Output the [x, y] coordinate of the center of the cell containing the given text.  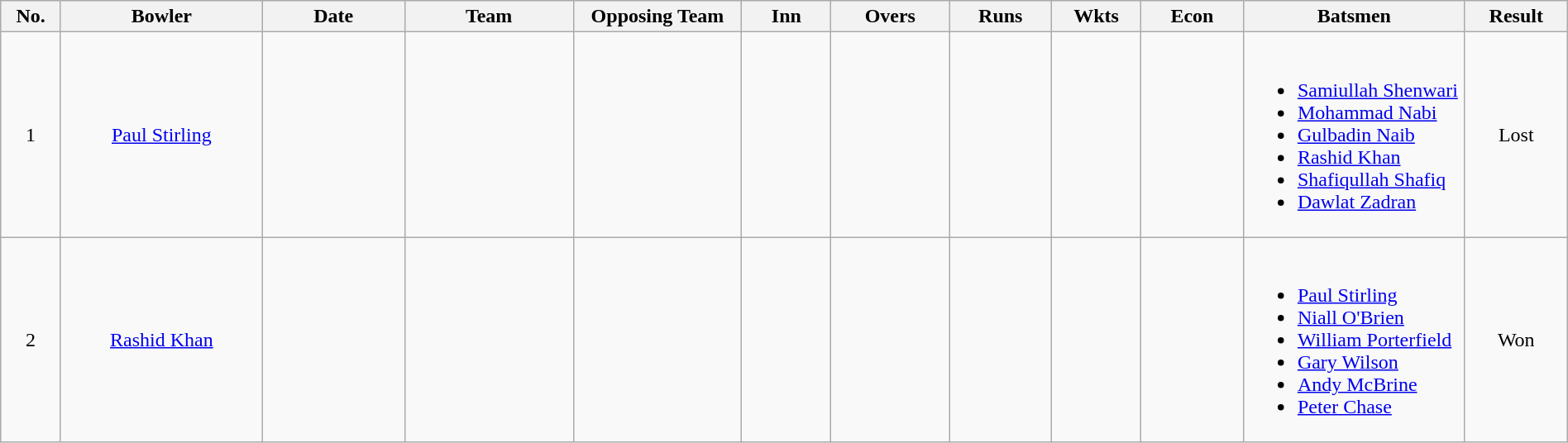
2 [31, 340]
Team [489, 17]
Batsmen [1354, 17]
Inn [786, 17]
Result [1516, 17]
Date [333, 17]
Opposing Team [657, 17]
Rashid Khan [161, 340]
Won [1516, 340]
Runs [1001, 17]
Samiullah ShenwariMohammad NabiGulbadin NaibRashid KhanShafiqullah ShafiqDawlat Zadran [1354, 135]
1 [31, 135]
Econ [1193, 17]
Paul StirlingNiall O'BrienWilliam PorterfieldGary WilsonAndy McBrinePeter Chase [1354, 340]
Paul Stirling [161, 135]
Overs [890, 17]
Wkts [1097, 17]
No. [31, 17]
Bowler [161, 17]
Lost [1516, 135]
